Return (x, y) of the center of cell containing provided text 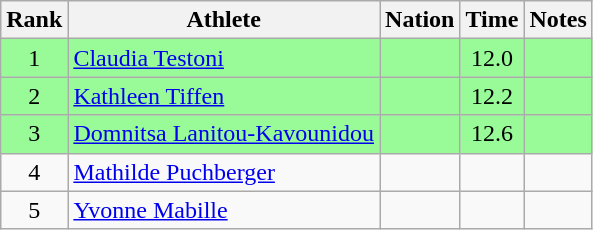
Domnitsa Lanitou-Kavounidou (224, 134)
Mathilde Puchberger (224, 172)
2 (34, 96)
Kathleen Tiffen (224, 96)
12.0 (492, 58)
Notes (558, 20)
5 (34, 210)
12.6 (492, 134)
Rank (34, 20)
Nation (420, 20)
Athlete (224, 20)
Time (492, 20)
12.2 (492, 96)
Claudia Testoni (224, 58)
4 (34, 172)
3 (34, 134)
Yvonne Mabille (224, 210)
1 (34, 58)
